Identify which cell holds the provided text, then report its (X, Y) central coordinate. 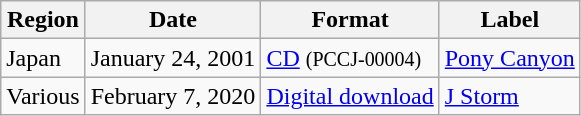
Format (350, 20)
Label (510, 20)
CD (PCCJ-00004) (350, 58)
February 7, 2020 (173, 96)
Digital download (350, 96)
January 24, 2001 (173, 58)
Pony Canyon (510, 58)
J Storm (510, 96)
Japan (43, 58)
Date (173, 20)
Various (43, 96)
Region (43, 20)
